Pinpoint the cell where the given text exists, returning its [x, y] midpoint coordinate. 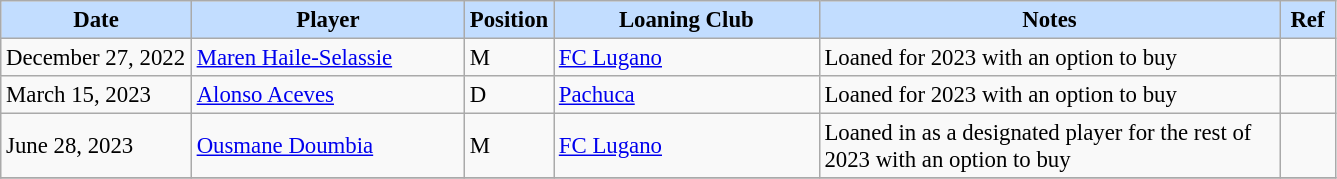
D [508, 95]
Ref [1308, 20]
Player [328, 20]
Loaning Club [687, 20]
Date [96, 20]
Pachuca [687, 95]
Position [508, 20]
Alonso Aceves [328, 95]
June 28, 2023 [96, 146]
Maren Haile-Selassie [328, 58]
Ousmane Doumbia [328, 146]
Loaned in as a designated player for the rest of 2023 with an option to buy [1050, 146]
December 27, 2022 [96, 58]
March 15, 2023 [96, 95]
Notes [1050, 20]
